Scan for the cell matching the given text and deliver its [X, Y] coordinate at center. 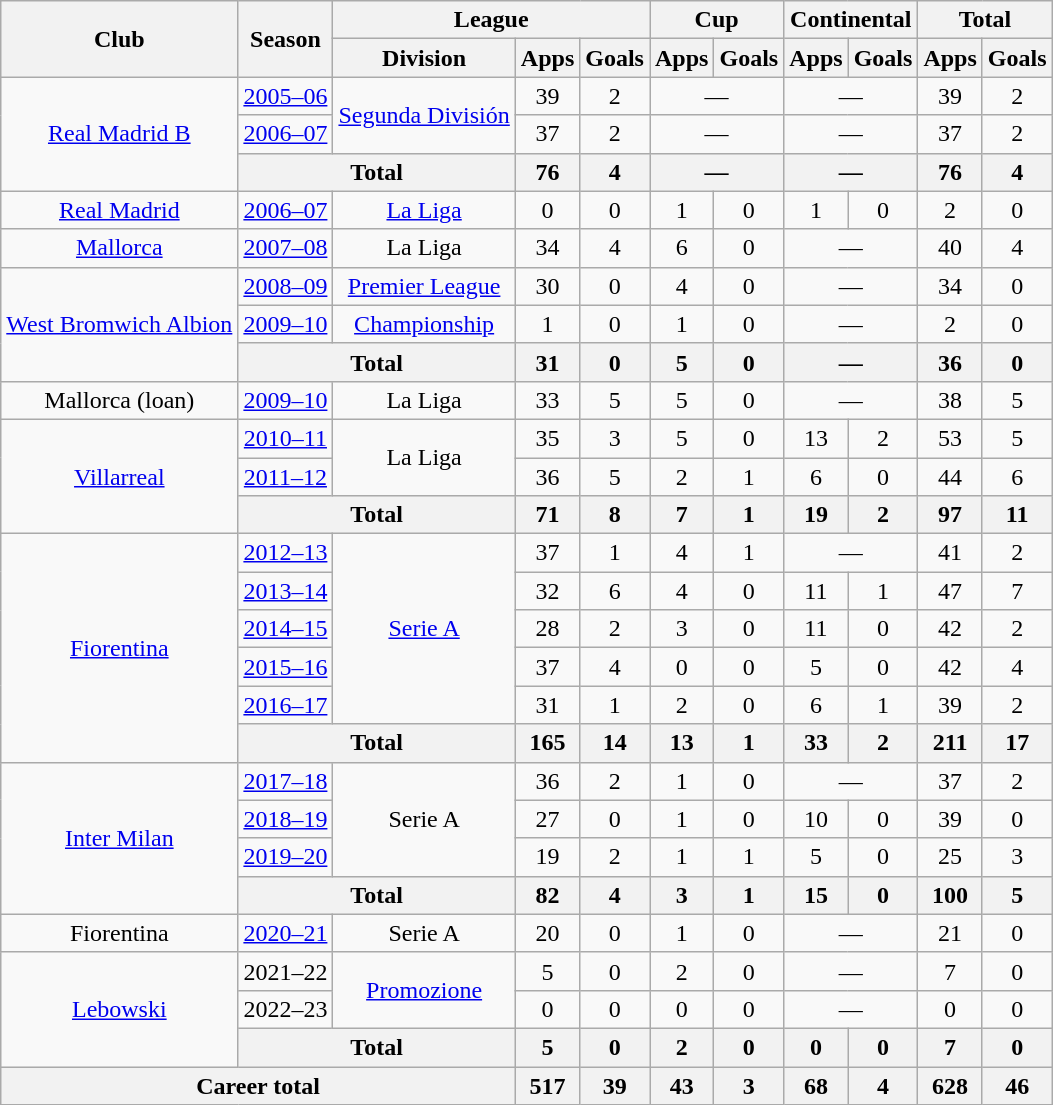
Real Madrid [120, 210]
17 [1017, 743]
53 [950, 438]
2013–14 [286, 591]
Career total [258, 1085]
44 [950, 477]
2017–18 [286, 781]
Mallorca [120, 248]
71 [547, 515]
30 [547, 286]
35 [547, 438]
2008–09 [286, 286]
32 [547, 591]
21 [950, 933]
2012–13 [286, 553]
2022–23 [286, 1009]
40 [950, 248]
2015–16 [286, 667]
Cup [717, 20]
Season [286, 39]
43 [682, 1085]
68 [816, 1085]
Mallorca (loan) [120, 400]
517 [547, 1085]
20 [547, 933]
41 [950, 553]
West Bromwich Albion [120, 324]
10 [816, 819]
2020–21 [286, 933]
Villarreal [120, 476]
28 [547, 629]
8 [615, 515]
2019–20 [286, 857]
2007–08 [286, 248]
League [492, 20]
2014–15 [286, 629]
Club [120, 39]
100 [950, 895]
97 [950, 515]
15 [816, 895]
165 [547, 743]
2021–22 [286, 971]
27 [547, 819]
2010–11 [286, 438]
628 [950, 1085]
211 [950, 743]
38 [950, 400]
Lebowski [120, 1009]
46 [1017, 1085]
82 [547, 895]
47 [950, 591]
Promozione [424, 990]
25 [950, 857]
2016–17 [286, 705]
Division [424, 58]
Continental [851, 20]
14 [615, 743]
Segunda División [424, 115]
2011–12 [286, 477]
Inter Milan [120, 838]
2018–19 [286, 819]
2005–06 [286, 96]
Premier League [424, 286]
Real Madrid B [120, 134]
Championship [424, 324]
